Capture the cell that displays the provided text and extract its [X, Y] central coordinate. 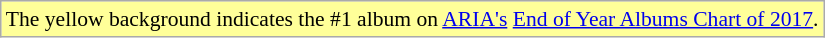
The yellow background indicates the #1 album on ARIA's End of Year Albums Chart of 2017. [412, 19]
